Capture the cell that displays the provided text and extract its [X, Y] central coordinate. 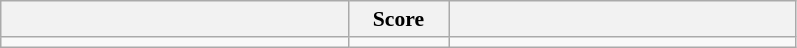
Score [398, 19]
